Locate the cell with the specified text and output its (X, Y) center coordinate. 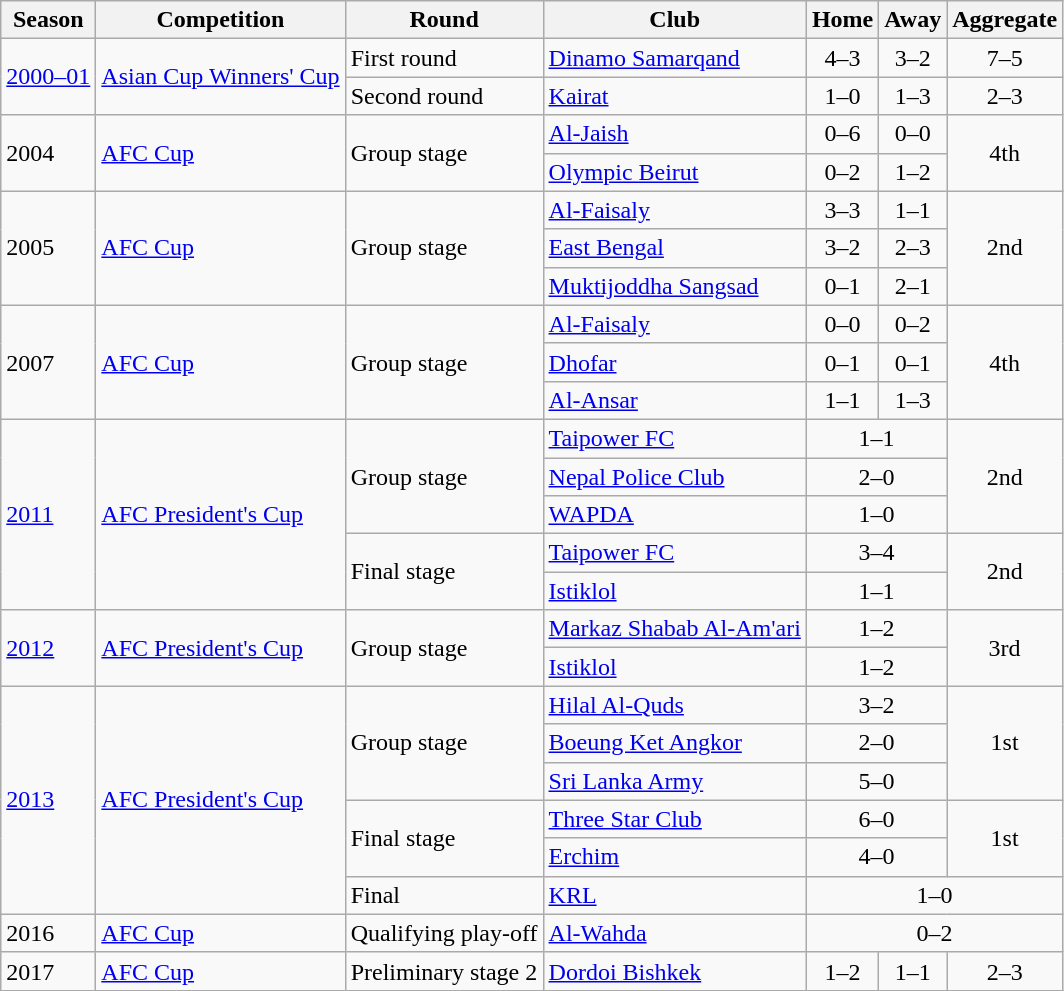
2016 (48, 933)
5–0 (876, 781)
Qualifying play-off (444, 933)
0–6 (842, 134)
Kairat (674, 96)
Dinamo Samarqand (674, 58)
Dordoi Bishkek (674, 971)
2–1 (913, 286)
2013 (48, 800)
Home (842, 20)
Competition (220, 20)
4–0 (876, 857)
7–5 (1005, 58)
Second round (444, 96)
Al-Ansar (674, 400)
Sri Lanka Army (674, 781)
Markaz Shabab Al-Am'ari (674, 629)
Preliminary stage 2 (444, 971)
Olympic Beirut (674, 172)
Erchim (674, 857)
Aggregate (1005, 20)
2004 (48, 153)
3rd (1005, 648)
Final (444, 895)
WAPDA (674, 515)
Round (444, 20)
3–4 (876, 553)
2000–01 (48, 77)
2007 (48, 362)
East Bengal (674, 248)
2005 (48, 248)
Club (674, 20)
6–0 (876, 819)
4–3 (842, 58)
2017 (48, 971)
Asian Cup Winners' Cup (220, 77)
2012 (48, 648)
Dhofar (674, 362)
Boeung Ket Angkor (674, 743)
Hilal Al-Quds (674, 705)
Al-Jaish (674, 134)
First round (444, 58)
Nepal Police Club (674, 477)
Three Star Club (674, 819)
Muktijoddha Sangsad (674, 286)
KRL (674, 895)
3–3 (842, 210)
Season (48, 20)
Away (913, 20)
Al-Wahda (674, 933)
2011 (48, 514)
